Search for the cell housing the specified text and yield its (x, y) center coordinate. 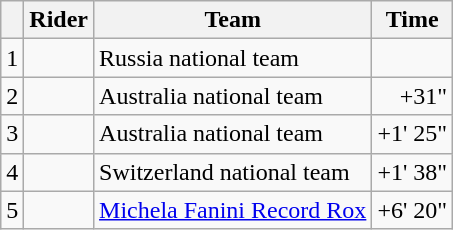
+31" (412, 96)
3 (12, 134)
2 (12, 96)
Michela Fanini Record Rox (233, 210)
Russia national team (233, 58)
+1' 38" (412, 172)
Rider (59, 20)
5 (12, 210)
4 (12, 172)
Time (412, 20)
Team (233, 20)
+1' 25" (412, 134)
1 (12, 58)
Switzerland national team (233, 172)
+6' 20" (412, 210)
